Find where the given text appears and provide that cell's center as (x, y) coordinate. 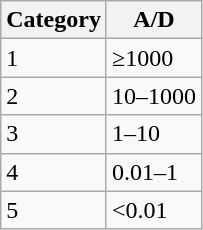
1–10 (154, 134)
3 (54, 134)
1 (54, 58)
<0.01 (154, 210)
A/D (154, 20)
2 (54, 96)
4 (54, 172)
≥1000 (154, 58)
0.01–1 (154, 172)
Category (54, 20)
10–1000 (154, 96)
5 (54, 210)
